Pinpoint the cell where the given text exists, returning its (x, y) midpoint coordinate. 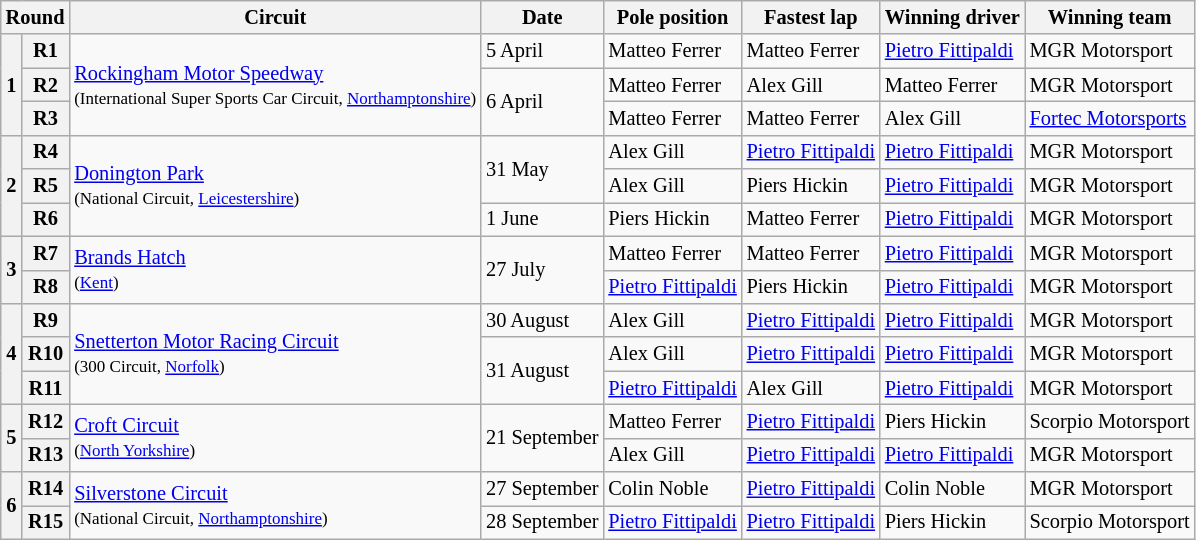
5 April (542, 51)
R9 (46, 320)
21 September (542, 438)
Winning driver (952, 17)
R2 (46, 85)
Brands Hatch(Kent) (275, 270)
1 (12, 84)
27 July (542, 270)
6 April (542, 102)
R13 (46, 455)
Snetterton Motor Racing Circuit(300 Circuit, Norfolk) (275, 354)
5 (12, 438)
30 August (542, 320)
R11 (46, 388)
6 (12, 506)
R6 (46, 219)
R3 (46, 118)
Silverstone Circuit(National Circuit, Northamptonshire) (275, 506)
2 (12, 186)
R1 (46, 51)
27 September (542, 489)
R12 (46, 421)
R8 (46, 287)
4 (12, 354)
31 May (542, 168)
Fastest lap (811, 17)
Pole position (672, 17)
Winning team (1110, 17)
R4 (46, 152)
R10 (46, 354)
28 September (542, 522)
Circuit (275, 17)
31 August (542, 370)
Fortec Motorsports (1110, 118)
1 June (542, 219)
Croft Circuit(North Yorkshire) (275, 438)
Rockingham Motor Speedway(International Super Sports Car Circuit, Northamptonshire) (275, 84)
Date (542, 17)
R15 (46, 522)
R5 (46, 186)
R14 (46, 489)
R7 (46, 253)
Donington Park(National Circuit, Leicestershire) (275, 186)
3 (12, 270)
Round (36, 17)
